Determine the (x, y) coordinate at the center of the cell enclosing the given text.  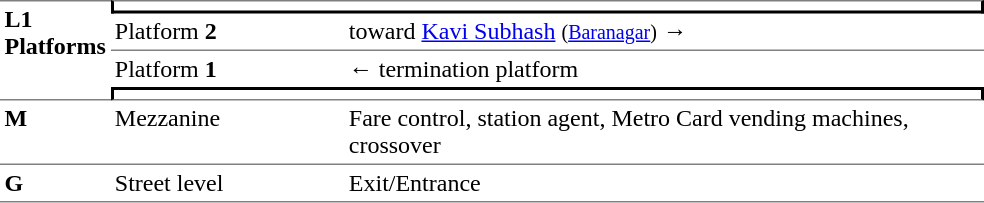
M (55, 132)
toward Kavi Subhash (Baranagar) → (664, 33)
Street level (227, 184)
← termination platform (664, 69)
Exit/Entrance (664, 184)
Platform 2 (227, 33)
L1Platforms (55, 50)
Fare control, station agent, Metro Card vending machines, crossover (664, 132)
G (55, 184)
Platform 1 (227, 69)
Mezzanine (227, 132)
